Detect which cell encompasses the target text, then output its (x, y) center coordinate. 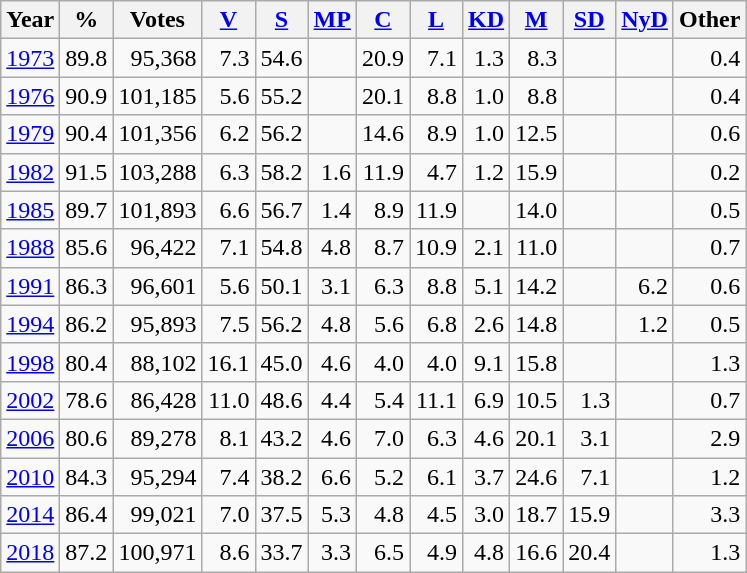
2002 (30, 400)
24.6 (536, 477)
96,422 (158, 248)
20.4 (590, 553)
100,971 (158, 553)
80.4 (86, 362)
103,288 (158, 172)
86.3 (86, 286)
NyD (645, 20)
14.8 (536, 324)
48.6 (282, 400)
101,185 (158, 96)
50.1 (282, 286)
16.6 (536, 553)
2014 (30, 515)
2010 (30, 477)
S (282, 20)
0.2 (709, 172)
1976 (30, 96)
V (228, 20)
37.5 (282, 515)
4.5 (436, 515)
8.7 (382, 248)
16.1 (228, 362)
MP (332, 20)
5.3 (332, 515)
99,021 (158, 515)
15.8 (536, 362)
1.6 (332, 172)
89.7 (86, 210)
2.9 (709, 438)
14.0 (536, 210)
89,278 (158, 438)
95,294 (158, 477)
101,356 (158, 134)
84.3 (86, 477)
33.7 (282, 553)
80.6 (86, 438)
8.1 (228, 438)
Votes (158, 20)
95,893 (158, 324)
1988 (30, 248)
1979 (30, 134)
Year (30, 20)
86.4 (86, 515)
87.2 (86, 553)
2.6 (486, 324)
2.1 (486, 248)
4.9 (436, 553)
6.8 (436, 324)
58.2 (282, 172)
20.9 (382, 58)
43.2 (282, 438)
L (436, 20)
8.3 (536, 58)
1.4 (332, 210)
5.4 (382, 400)
KD (486, 20)
18.7 (536, 515)
10.9 (436, 248)
14.6 (382, 134)
14.2 (536, 286)
1994 (30, 324)
85.6 (86, 248)
M (536, 20)
7.3 (228, 58)
7.4 (228, 477)
1985 (30, 210)
8.6 (228, 553)
11.1 (436, 400)
SD (590, 20)
90.4 (86, 134)
86.2 (86, 324)
2006 (30, 438)
56.7 (282, 210)
C (382, 20)
91.5 (86, 172)
38.2 (282, 477)
95,368 (158, 58)
86,428 (158, 400)
6.1 (436, 477)
54.8 (282, 248)
89.8 (86, 58)
5.1 (486, 286)
45.0 (282, 362)
3.7 (486, 477)
3.0 (486, 515)
4.7 (436, 172)
1982 (30, 172)
1991 (30, 286)
12.5 (536, 134)
4.4 (332, 400)
5.2 (382, 477)
10.5 (536, 400)
88,102 (158, 362)
6.9 (486, 400)
7.5 (228, 324)
78.6 (86, 400)
1973 (30, 58)
101,893 (158, 210)
1998 (30, 362)
9.1 (486, 362)
54.6 (282, 58)
2018 (30, 553)
90.9 (86, 96)
96,601 (158, 286)
Other (709, 20)
% (86, 20)
6.5 (382, 553)
55.2 (282, 96)
